For the text-containing cell, return its midpoint in [X, Y] coordinate format. 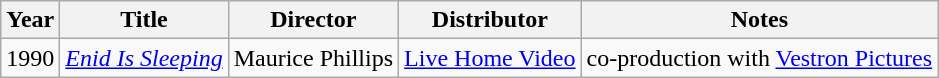
Distributor [490, 20]
Enid Is Sleeping [144, 58]
Title [144, 20]
Director [313, 20]
co-production with Vestron Pictures [760, 58]
Year [30, 20]
Notes [760, 20]
Maurice Phillips [313, 58]
1990 [30, 58]
Live Home Video [490, 58]
